Scan for the cell matching the given text and deliver its (X, Y) coordinate at center. 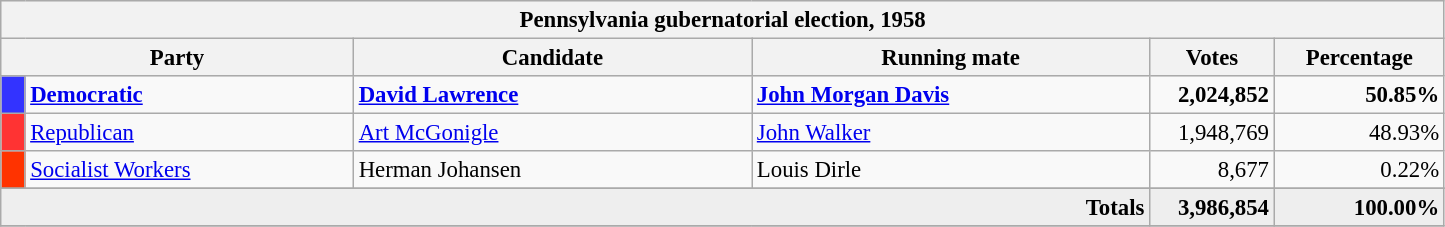
Republican (189, 133)
John Morgan Davis (951, 95)
Running mate (951, 58)
48.93% (1359, 133)
Herman Johansen (552, 170)
Socialist Workers (189, 170)
John Walker (951, 133)
8,677 (1212, 170)
100.00% (1359, 208)
0.22% (1359, 170)
Percentage (1359, 58)
Votes (1212, 58)
Candidate (552, 58)
Art McGonigle (552, 133)
David Lawrence (552, 95)
Party (178, 58)
2,024,852 (1212, 95)
Democratic (189, 95)
Pennsylvania gubernatorial election, 1958 (723, 20)
1,948,769 (1212, 133)
3,986,854 (1212, 208)
Louis Dirle (951, 170)
Totals (576, 208)
50.85% (1359, 95)
